Return the (X, Y) coordinate for the center point of the cell that contains the specified text.  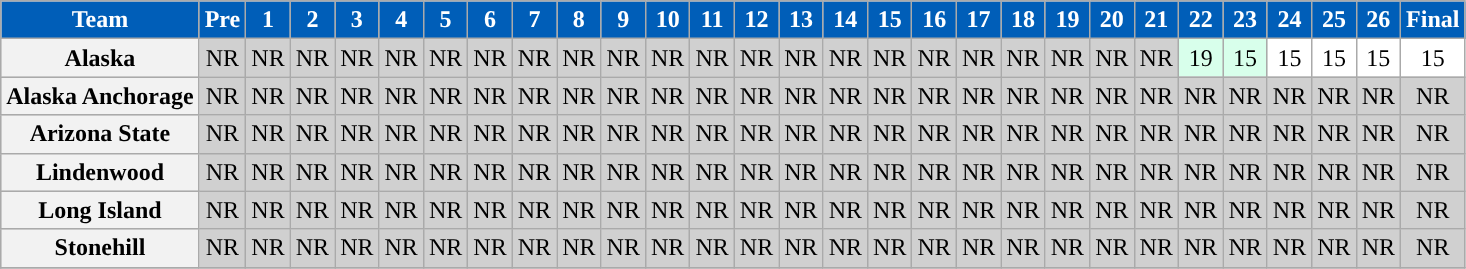
Lindenwood (100, 172)
Team (100, 20)
26 (1378, 20)
17 (978, 20)
Pre (222, 20)
22 (1200, 20)
18 (1023, 20)
20 (1112, 20)
3 (357, 20)
10 (667, 20)
23 (1245, 20)
12 (756, 20)
Alaska Anchorage (100, 96)
21 (1156, 20)
Long Island (100, 210)
14 (845, 20)
16 (934, 20)
Final (1433, 20)
6 (490, 20)
Arizona State (100, 134)
25 (1334, 20)
5 (445, 20)
9 (623, 20)
13 (801, 20)
Stonehill (100, 248)
Alaska (100, 58)
1 (268, 20)
4 (401, 20)
8 (579, 20)
7 (534, 20)
24 (1289, 20)
11 (712, 20)
2 (312, 20)
